Scan for the cell matching the given text and deliver its [X, Y] coordinate at center. 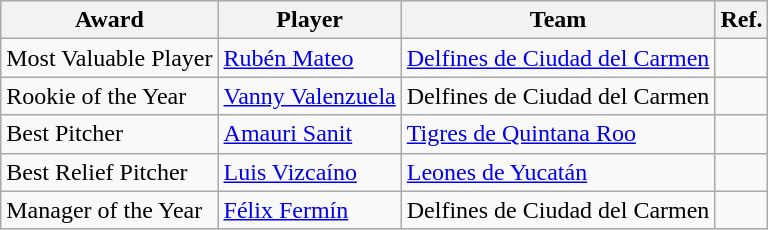
Player [310, 20]
Best Relief Pitcher [110, 172]
Tigres de Quintana Roo [558, 134]
Vanny Valenzuela [310, 96]
Amauri Sanit [310, 134]
Luis Vizcaíno [310, 172]
Manager of the Year [110, 210]
Rookie of the Year [110, 96]
Leones de Yucatán [558, 172]
Award [110, 20]
Rubén Mateo [310, 58]
Best Pitcher [110, 134]
Team [558, 20]
Most Valuable Player [110, 58]
Ref. [742, 20]
Félix Fermín [310, 210]
